Return (x, y) of the center of cell containing provided text 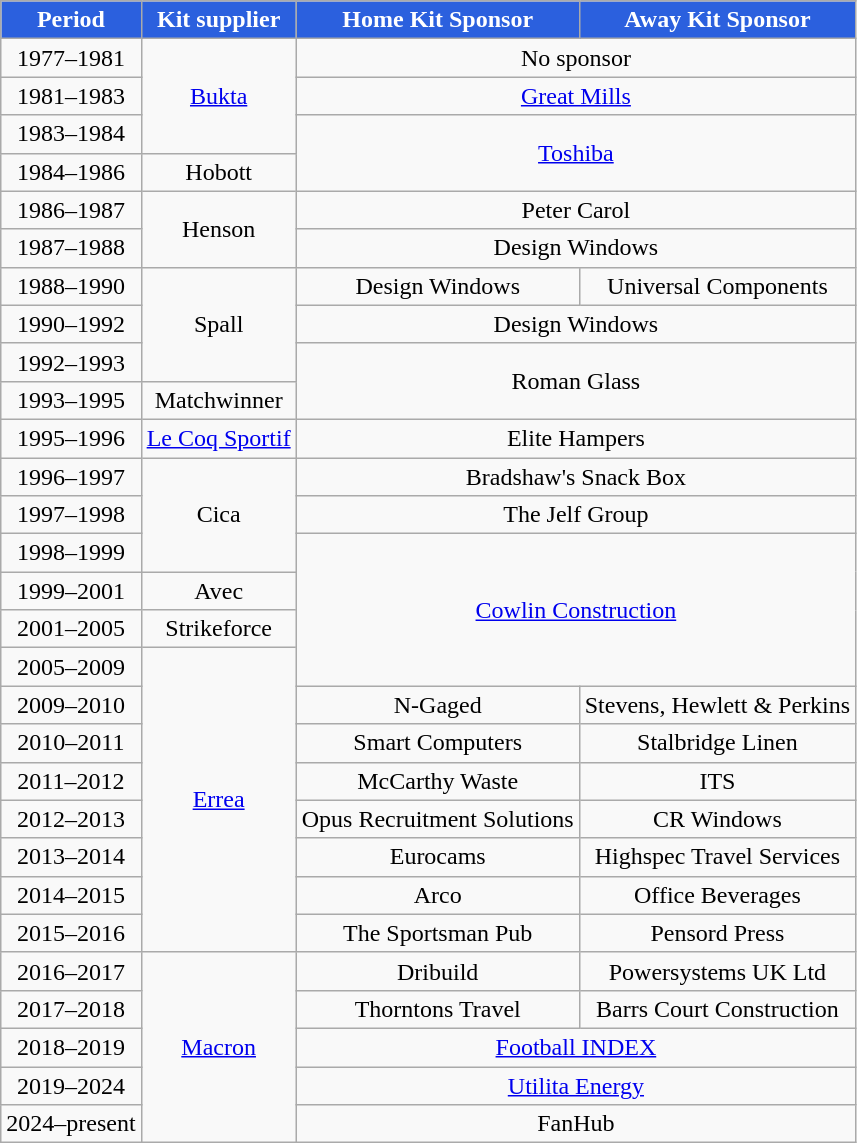
Avec (218, 591)
ITS (717, 781)
2012–2013 (71, 819)
Stalbridge Linen (717, 743)
1988–1990 (71, 286)
2017–2018 (71, 1009)
Football INDEX (576, 1047)
Highspec Travel Services (717, 857)
1987–1988 (71, 248)
No sponsor (576, 58)
Powersystems UK Ltd (717, 971)
Matchwinner (218, 400)
Elite Hampers (576, 438)
Home Kit Sponsor (438, 20)
1990–1992 (71, 324)
Smart Computers (438, 743)
1986–1987 (71, 210)
1997–1998 (71, 515)
Utilita Energy (576, 1085)
Dribuild (438, 971)
2005–2009 (71, 667)
1993–1995 (71, 400)
Hobott (218, 172)
Peter Carol (576, 210)
Henson (218, 229)
Eurocams (438, 857)
2001–2005 (71, 629)
Office Beverages (717, 895)
Bradshaw's Snack Box (576, 477)
Stevens, Hewlett & Perkins (717, 705)
1981–1983 (71, 96)
Roman Glass (576, 381)
CR Windows (717, 819)
Opus Recruitment Solutions (438, 819)
2013–2014 (71, 857)
Bukta (218, 96)
Period (71, 20)
2015–2016 (71, 933)
Macron (218, 1047)
1984–1986 (71, 172)
Thorntons Travel (438, 1009)
1999–2001 (71, 591)
Universal Components (717, 286)
Pensord Press (717, 933)
1998–1999 (71, 553)
Toshiba (576, 153)
Strikeforce (218, 629)
Errea (218, 800)
1977–1981 (71, 58)
2010–2011 (71, 743)
2016–2017 (71, 971)
2018–2019 (71, 1047)
Great Mills (576, 96)
1995–1996 (71, 438)
McCarthy Waste (438, 781)
FanHub (576, 1124)
N-Gaged (438, 705)
Arco (438, 895)
2011–2012 (71, 781)
The Jelf Group (576, 515)
Barrs Court Construction (717, 1009)
The Sportsman Pub (438, 933)
Kit supplier (218, 20)
2019–2024 (71, 1085)
Cowlin Construction (576, 610)
2009–2010 (71, 705)
1992–1993 (71, 362)
1983–1984 (71, 134)
Away Kit Sponsor (717, 20)
2014–2015 (71, 895)
1996–1997 (71, 477)
2024–present (71, 1124)
Le Coq Sportif (218, 438)
Cica (218, 515)
Spall (218, 324)
